Output the [x, y] coordinate of the center of the cell containing the given text.  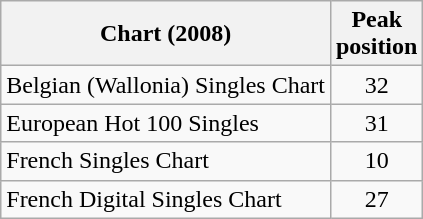
27 [376, 199]
Belgian (Wallonia) Singles Chart [166, 85]
31 [376, 123]
Chart (2008) [166, 34]
Peakposition [376, 34]
French Digital Singles Chart [166, 199]
French Singles Chart [166, 161]
10 [376, 161]
32 [376, 85]
European Hot 100 Singles [166, 123]
